Identify which cell holds the provided text, then report its (x, y) central coordinate. 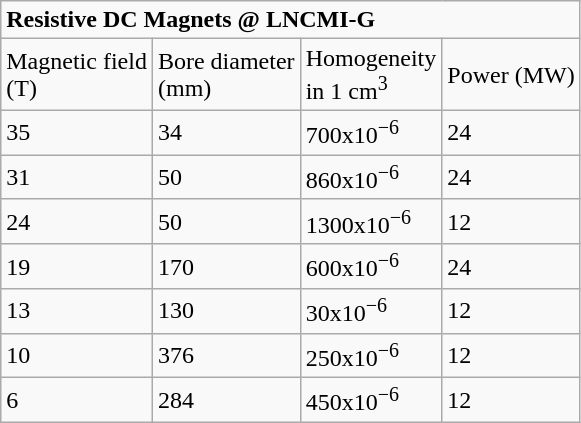
450x10−6 (371, 400)
13 (77, 312)
600x10−6 (371, 266)
Bore diameter(mm) (226, 75)
Power (MW) (511, 75)
19 (77, 266)
1300x10−6 (371, 222)
Resistive DC Magnets @ LNCMI-G (290, 20)
860x10−6 (371, 178)
170 (226, 266)
31 (77, 178)
10 (77, 356)
250x10−6 (371, 356)
30x10−6 (371, 312)
34 (226, 132)
6 (77, 400)
35 (77, 132)
Homogeneityin 1 cm3 (371, 75)
700x10−6 (371, 132)
376 (226, 356)
Magnetic field(T) (77, 75)
130 (226, 312)
284 (226, 400)
